Return the (X, Y) coordinate for the center point of the cell that contains the specified text.  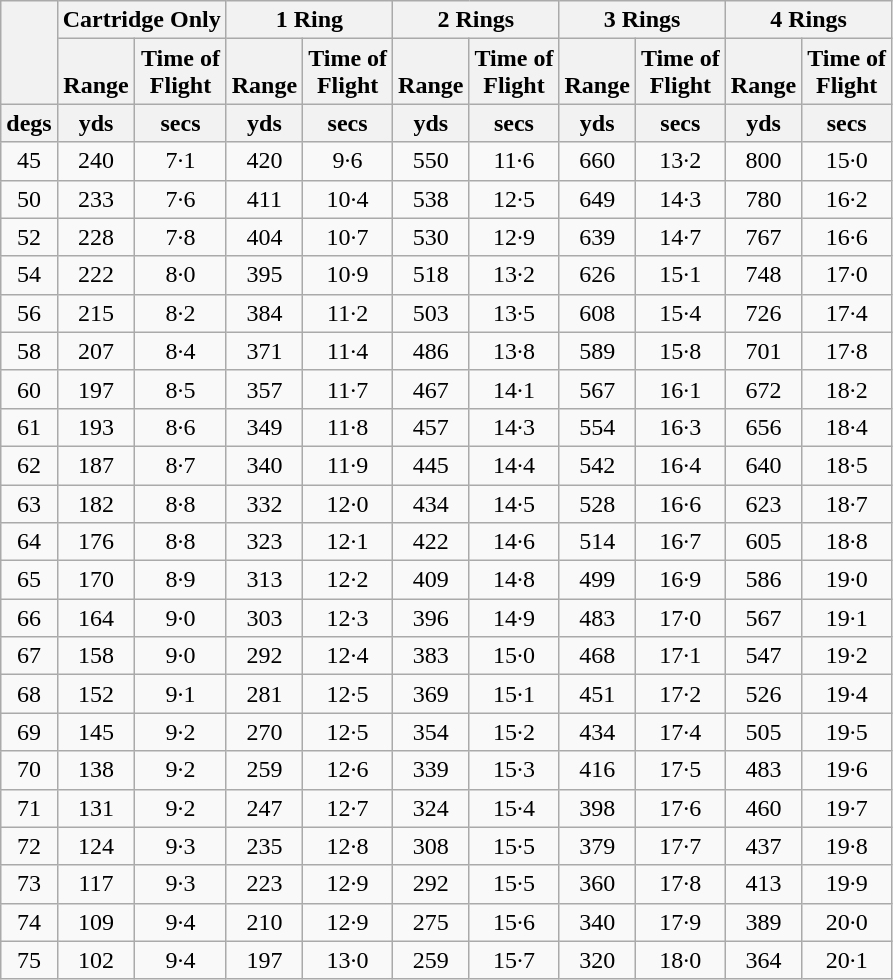
526 (763, 694)
780 (763, 199)
14·9 (514, 618)
182 (96, 503)
7·6 (180, 199)
608 (597, 313)
193 (96, 427)
270 (264, 732)
158 (96, 656)
17·9 (680, 922)
16·7 (680, 542)
50 (29, 199)
369 (431, 694)
554 (597, 427)
542 (597, 465)
12·6 (348, 770)
19·6 (847, 770)
19·9 (847, 884)
14·8 (514, 580)
640 (763, 465)
445 (431, 465)
235 (264, 846)
8·5 (180, 389)
228 (96, 237)
422 (431, 542)
332 (264, 503)
383 (431, 656)
518 (431, 275)
460 (763, 808)
247 (264, 808)
323 (264, 542)
69 (29, 732)
3 Rings (642, 20)
748 (763, 275)
12·2 (348, 580)
528 (597, 503)
63 (29, 503)
12·3 (348, 618)
349 (264, 427)
14·6 (514, 542)
68 (29, 694)
395 (264, 275)
11·9 (348, 465)
19·8 (847, 846)
Cartridge Only (142, 20)
11·4 (348, 351)
19·1 (847, 618)
371 (264, 351)
1 Ring (309, 20)
726 (763, 313)
586 (763, 580)
138 (96, 770)
240 (96, 161)
7·1 (180, 161)
404 (264, 237)
16·3 (680, 427)
8·2 (180, 313)
16·1 (680, 389)
530 (431, 237)
16·2 (847, 199)
19·5 (847, 732)
767 (763, 237)
364 (763, 960)
64 (29, 542)
16·9 (680, 580)
357 (264, 389)
9·1 (180, 694)
19·4 (847, 694)
411 (264, 199)
15·6 (514, 922)
233 (96, 199)
15·7 (514, 960)
222 (96, 275)
degs (29, 123)
17·1 (680, 656)
505 (763, 732)
660 (597, 161)
210 (264, 922)
672 (763, 389)
8·6 (180, 427)
62 (29, 465)
14·4 (514, 465)
14·5 (514, 503)
60 (29, 389)
61 (29, 427)
58 (29, 351)
11·8 (348, 427)
538 (431, 199)
66 (29, 618)
65 (29, 580)
409 (431, 580)
303 (264, 618)
308 (431, 846)
223 (264, 884)
17·5 (680, 770)
639 (597, 237)
384 (264, 313)
499 (597, 580)
187 (96, 465)
389 (763, 922)
19·0 (847, 580)
109 (96, 922)
275 (431, 922)
12·1 (348, 542)
145 (96, 732)
313 (264, 580)
124 (96, 846)
416 (597, 770)
20·0 (847, 922)
486 (431, 351)
547 (763, 656)
12·0 (348, 503)
396 (431, 618)
10·4 (348, 199)
420 (264, 161)
281 (264, 694)
45 (29, 161)
15·3 (514, 770)
164 (96, 618)
11·2 (348, 313)
19·7 (847, 808)
589 (597, 351)
379 (597, 846)
656 (763, 427)
54 (29, 275)
413 (763, 884)
457 (431, 427)
215 (96, 313)
8·4 (180, 351)
10·7 (348, 237)
605 (763, 542)
152 (96, 694)
18·0 (680, 960)
20·1 (847, 960)
17·6 (680, 808)
18·8 (847, 542)
16·4 (680, 465)
15·2 (514, 732)
8·0 (180, 275)
131 (96, 808)
117 (96, 884)
56 (29, 313)
550 (431, 161)
324 (431, 808)
18·4 (847, 427)
10·9 (348, 275)
15·8 (680, 351)
354 (431, 732)
4 Rings (808, 20)
13·5 (514, 313)
71 (29, 808)
13·8 (514, 351)
451 (597, 694)
13·0 (348, 960)
19·2 (847, 656)
74 (29, 922)
18·2 (847, 389)
11·7 (348, 389)
320 (597, 960)
468 (597, 656)
360 (597, 884)
18·5 (847, 465)
8·7 (180, 465)
176 (96, 542)
626 (597, 275)
623 (763, 503)
17·2 (680, 694)
170 (96, 580)
11·6 (514, 161)
102 (96, 960)
7·8 (180, 237)
503 (431, 313)
17·7 (680, 846)
398 (597, 808)
9·6 (348, 161)
339 (431, 770)
2 Rings (476, 20)
514 (597, 542)
14·7 (680, 237)
467 (431, 389)
701 (763, 351)
14·1 (514, 389)
72 (29, 846)
67 (29, 656)
73 (29, 884)
12·4 (348, 656)
12·8 (348, 846)
8·9 (180, 580)
18·7 (847, 503)
207 (96, 351)
437 (763, 846)
12·7 (348, 808)
800 (763, 161)
75 (29, 960)
649 (597, 199)
70 (29, 770)
52 (29, 237)
